Output the [x, y] coordinate of the center of the cell containing the given text.  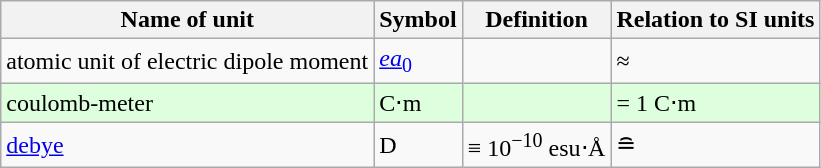
atomic unit of electric dipole moment [188, 61]
Relation to SI units [716, 20]
Name of unit [188, 20]
= 1 C⋅m [716, 103]
C⋅m [418, 103]
≈ [716, 61]
≘ [716, 146]
D [418, 146]
ea0 [418, 61]
≡ 10−10 esu⋅Å [536, 146]
debye [188, 146]
coulomb-meter [188, 103]
Symbol [418, 20]
Definition [536, 20]
